Identify which cell holds the provided text, then report its (x, y) central coordinate. 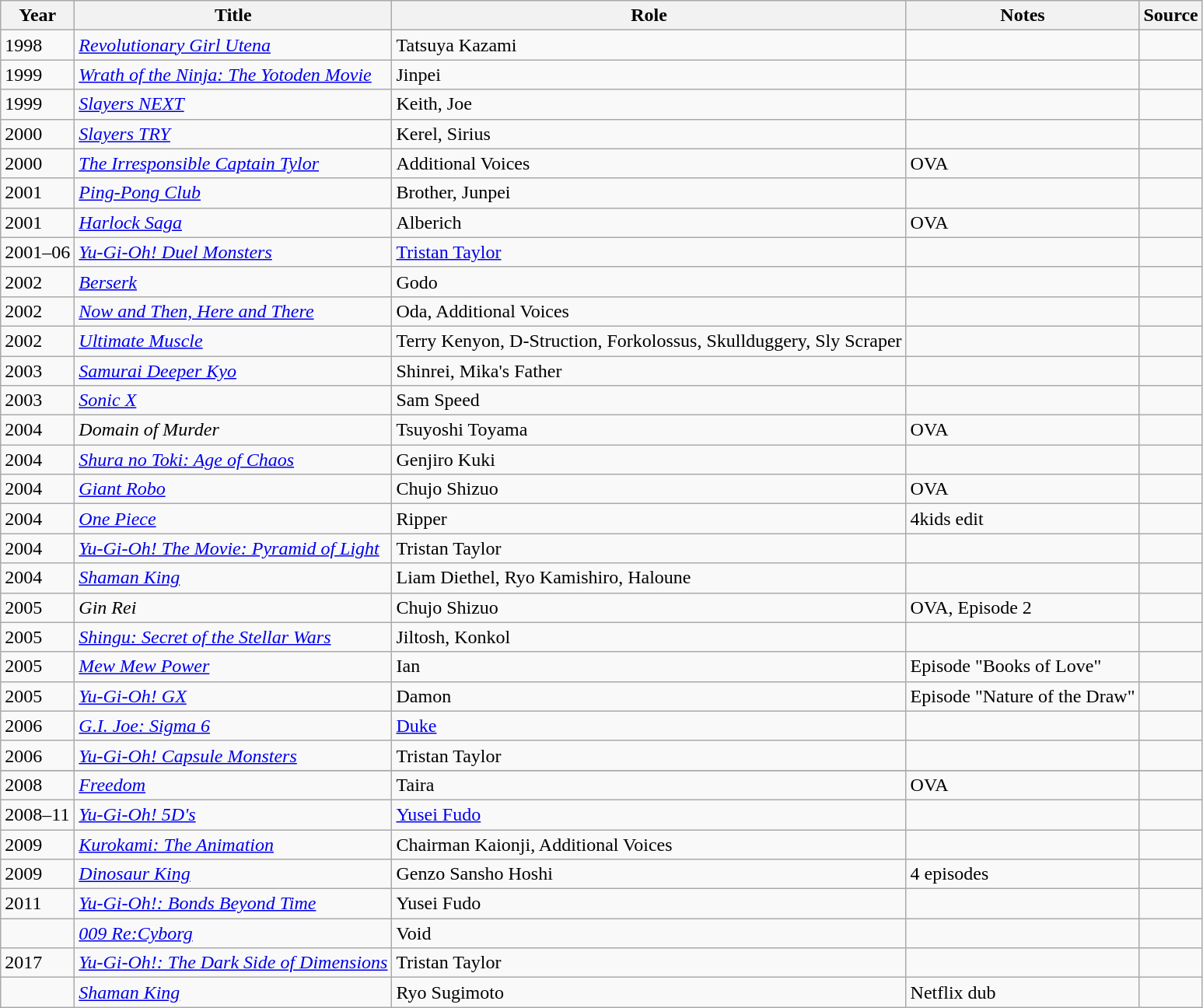
Ripper (649, 519)
Ian (649, 667)
Jiltosh, Konkol (649, 637)
Giant Robo (233, 489)
Yu-Gi-Oh!: The Dark Side of Dimensions (233, 963)
Samurai Deeper Kyo (233, 371)
Domain of Murder (233, 430)
Ryo Sugimoto (649, 992)
Mew Mew Power (233, 667)
1998 (37, 45)
2001–06 (37, 252)
Harlock Saga (233, 222)
Shinrei, Mika's Father (649, 371)
4kids edit (1023, 519)
Tsuyoshi Toyama (649, 430)
Shingu: Secret of the Stellar Wars (233, 637)
Terry Kenyon, D-Struction, Forkolossus, Skullduggery, Sly Scraper (649, 341)
Taira (649, 785)
Revolutionary Girl Utena (233, 45)
Source (1171, 16)
Void (649, 933)
G.I. Joe: Sigma 6 (233, 726)
Shura no Toki: Age of Chaos (233, 460)
Berserk (233, 282)
Episode "Books of Love" (1023, 667)
2008 (37, 785)
Yu-Gi-Oh! The Movie: Pyramid of Light (233, 548)
Ping-Pong Club (233, 193)
Title (233, 16)
Alberich (649, 222)
2008–11 (37, 814)
OVA, Episode 2 (1023, 607)
Gin Rei (233, 607)
Role (649, 16)
One Piece (233, 519)
Oda, Additional Voices (649, 311)
Genzo Sansho Hoshi (649, 874)
4 episodes (1023, 874)
Kurokami: The Animation (233, 844)
Brother, Junpei (649, 193)
Yu-Gi-Oh! Capsule Monsters (233, 755)
Sam Speed (649, 401)
2011 (37, 904)
Chairman Kaionji, Additional Voices (649, 844)
Freedom (233, 785)
Slayers TRY (233, 134)
Sonic X (233, 401)
The Irresponsible Captain Tylor (233, 163)
Ultimate Muscle (233, 341)
Year (37, 16)
Yu-Gi-Oh!: Bonds Beyond Time (233, 904)
Wrath of the Ninja: The Yotoden Movie (233, 75)
Netflix dub (1023, 992)
Yu-Gi-Oh! Duel Monsters (233, 252)
Additional Voices (649, 163)
Keith, Joe (649, 104)
009 Re:Cyborg (233, 933)
Damon (649, 696)
Tatsuya Kazami (649, 45)
Now and Then, Here and There (233, 311)
Episode "Nature of the Draw" (1023, 696)
Duke (649, 726)
Yu-Gi-Oh! 5D's (233, 814)
Godo (649, 282)
2017 (37, 963)
Slayers NEXT (233, 104)
Genjiro Kuki (649, 460)
Dinosaur King (233, 874)
Liam Diethel, Ryo Kamishiro, Haloune (649, 578)
Yu-Gi-Oh! GX (233, 696)
Kerel, Sirius (649, 134)
Jinpei (649, 75)
Notes (1023, 16)
